Return the [X, Y] coordinate for the center point of the cell that contains the specified text.  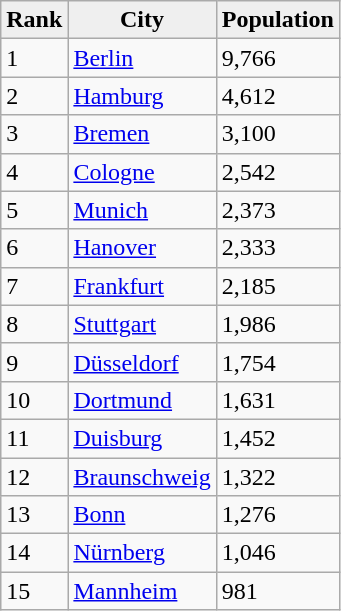
1 [34, 58]
2,542 [278, 172]
11 [34, 438]
3 [34, 134]
2,373 [278, 210]
Bonn [142, 515]
1,046 [278, 553]
981 [278, 591]
1,276 [278, 515]
10 [34, 400]
2 [34, 96]
Rank [34, 20]
4 [34, 172]
15 [34, 591]
8 [34, 324]
14 [34, 553]
Düsseldorf [142, 362]
Braunschweig [142, 477]
4,612 [278, 96]
1,986 [278, 324]
Mannheim [142, 591]
City [142, 20]
1,754 [278, 362]
9 [34, 362]
9,766 [278, 58]
6 [34, 248]
Dortmund [142, 400]
Frankfurt [142, 286]
1,631 [278, 400]
7 [34, 286]
Population [278, 20]
12 [34, 477]
2,185 [278, 286]
Nürnberg [142, 553]
Bremen [142, 134]
Berlin [142, 58]
Hamburg [142, 96]
Hanover [142, 248]
Stuttgart [142, 324]
Munich [142, 210]
5 [34, 210]
1,452 [278, 438]
Duisburg [142, 438]
2,333 [278, 248]
13 [34, 515]
Cologne [142, 172]
3,100 [278, 134]
1,322 [278, 477]
